Determine the (x, y) coordinate at the center of the cell enclosing the given text.  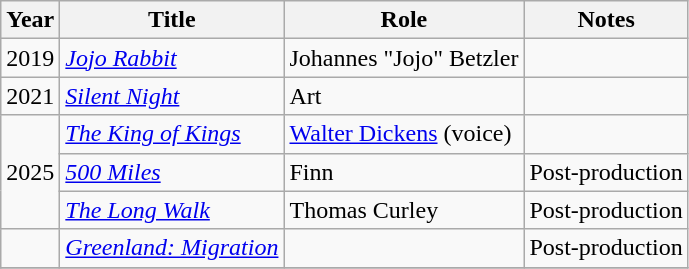
Jojo Rabbit (172, 58)
2025 (30, 172)
The Long Walk (172, 210)
Thomas Curley (404, 210)
Johannes "Jojo" Betzler (404, 58)
2019 (30, 58)
Greenland: Migration (172, 248)
2021 (30, 96)
Role (404, 20)
The King of Kings (172, 134)
Art (404, 96)
Year (30, 20)
Notes (606, 20)
500 Miles (172, 172)
Walter Dickens (voice) (404, 134)
Silent Night (172, 96)
Finn (404, 172)
Title (172, 20)
